Provide the (X, Y) coordinate of the cell's center where the given text is located.  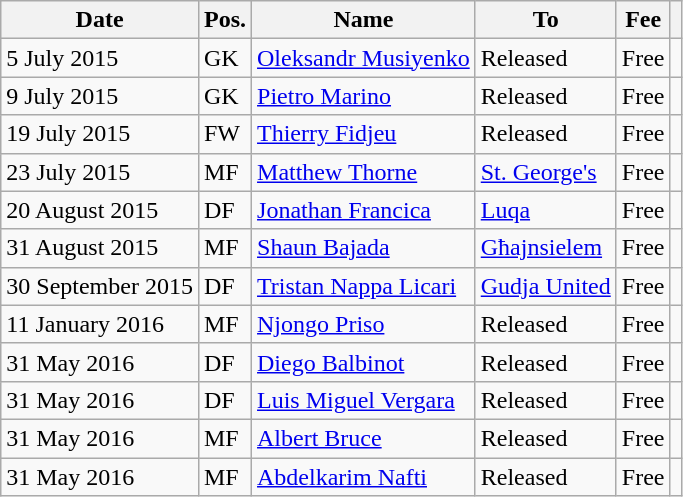
19 July 2015 (100, 134)
Date (100, 20)
31 August 2015 (100, 248)
FW (224, 134)
Thierry Fidjeu (364, 134)
Shaun Bajada (364, 248)
Luis Miguel Vergara (364, 400)
11 January 2016 (100, 324)
Name (364, 20)
23 July 2015 (100, 172)
20 August 2015 (100, 210)
St. George's (546, 172)
To (546, 20)
Diego Balbinot (364, 362)
Njongo Priso (364, 324)
Tristan Nappa Licari (364, 286)
9 July 2015 (100, 96)
Albert Bruce (364, 438)
Għajnsielem (546, 248)
Abdelkarim Nafti (364, 477)
Fee (643, 20)
30 September 2015 (100, 286)
Jonathan Francica (364, 210)
5 July 2015 (100, 58)
Pos. (224, 20)
Pietro Marino (364, 96)
Gudja United (546, 286)
Luqa (546, 210)
Oleksandr Musiyenko (364, 58)
Matthew Thorne (364, 172)
